Return the (x, y) coordinate for the center point of the cell that contains the specified text.  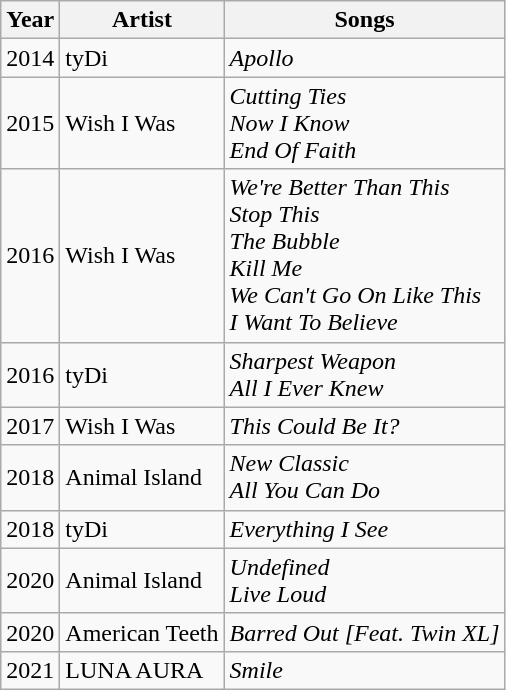
Year (30, 20)
New ClassicAll You Can Do (364, 478)
LUNA AURA (142, 670)
Everything I See (364, 529)
Barred Out [Feat. Twin XL] (364, 632)
This Could Be It? (364, 426)
2017 (30, 426)
Cutting TiesNow I KnowEnd Of Faith (364, 123)
Sharpest WeaponAll I Ever Knew (364, 374)
Smile (364, 670)
Artist (142, 20)
UndefinedLive Loud (364, 580)
2021 (30, 670)
2014 (30, 58)
Songs (364, 20)
Apollo (364, 58)
2015 (30, 123)
American Teeth (142, 632)
We're Better Than ThisStop ThisThe BubbleKill MeWe Can't Go On Like ThisI Want To Believe (364, 256)
